Return the [X, Y] coordinate for the center point of the cell that contains the specified text.  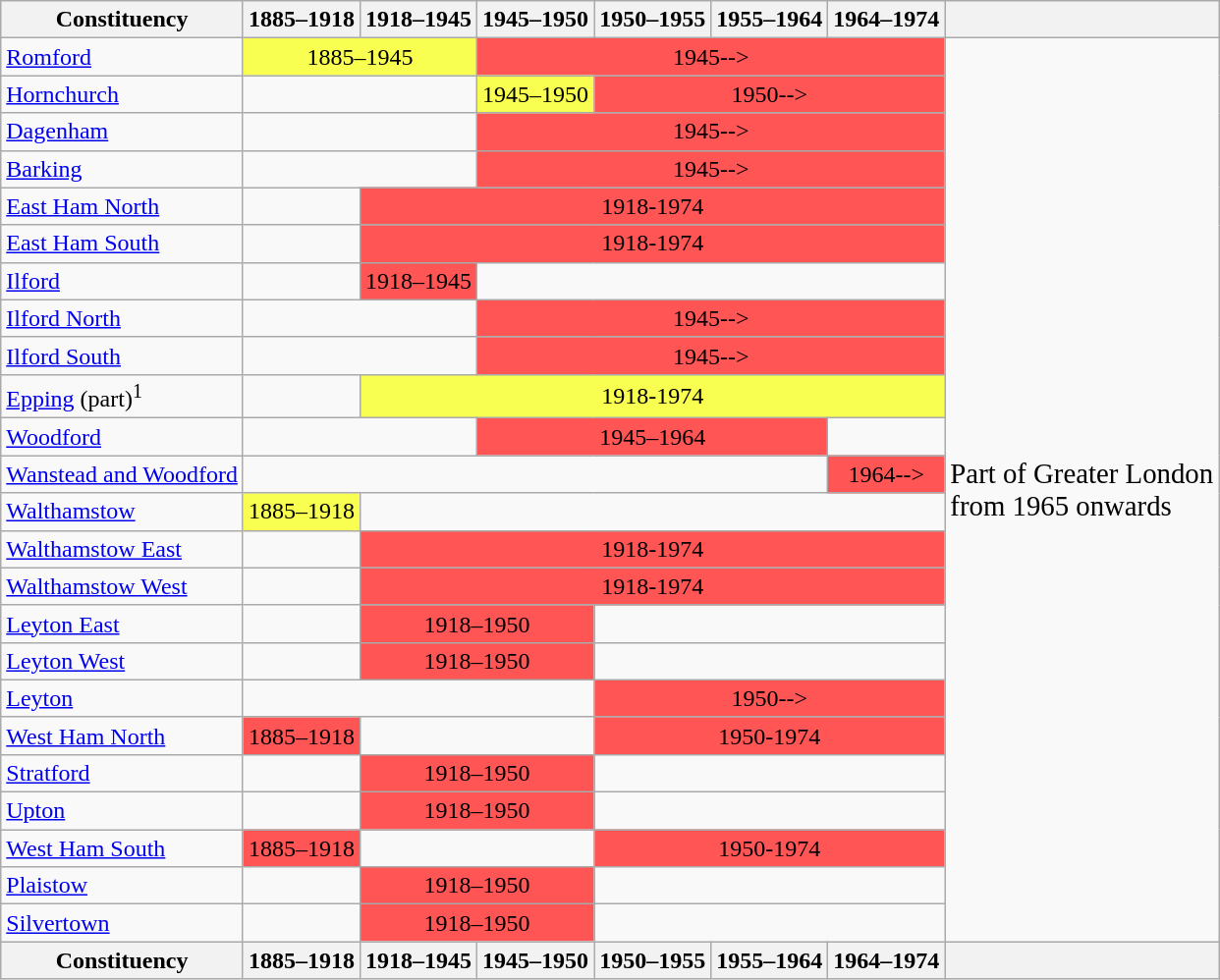
West Ham North [122, 735]
Ilford North [122, 318]
Wanstead and Woodford [122, 474]
Upton [122, 811]
East Ham North [122, 206]
Walthamstow [122, 512]
Epping (part)1 [122, 397]
Leyton East [122, 624]
Walthamstow East [122, 549]
1945–1964 [652, 437]
Dagenham [122, 132]
West Ham South [122, 848]
Hornchurch [122, 94]
Barking [122, 169]
Stratford [122, 773]
Woodford [122, 437]
Part of Greater Londonfrom 1965 onwards [1082, 490]
Silvertown [122, 923]
Plaistow [122, 886]
Leyton [122, 698]
Walthamstow West [122, 586]
Romford [122, 57]
Ilford [122, 281]
East Ham South [122, 244]
1885–1945 [360, 57]
Ilford South [122, 355]
Leyton West [122, 661]
1964--> [886, 474]
